Pinpoint the cell where the given text exists, returning its [X, Y] midpoint coordinate. 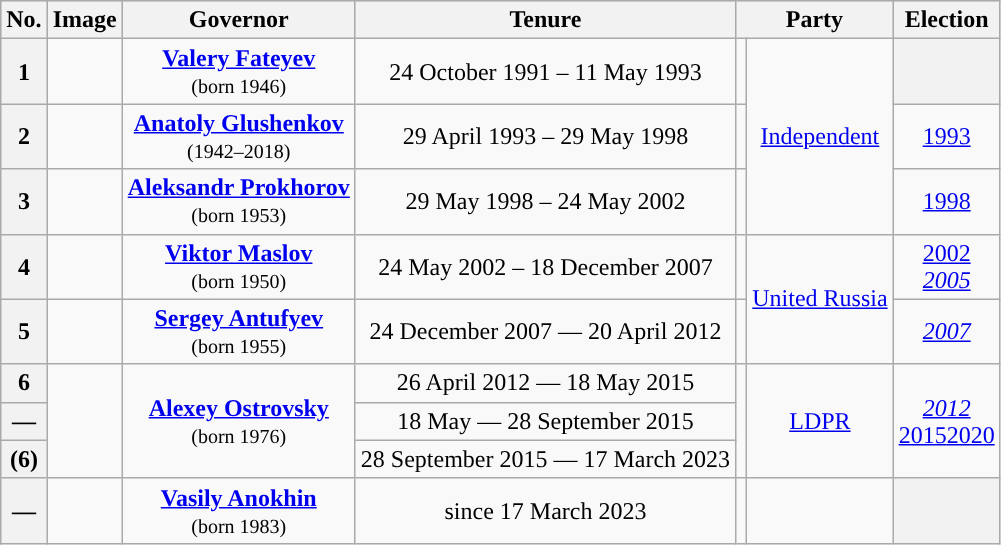
Anatoly Glushenkov(1942–2018) [238, 136]
2007 [946, 332]
Image [84, 20]
United Russia [820, 299]
29 April 1993 – 29 May 1998 [545, 136]
No. [24, 20]
Tenure [545, 20]
Election [946, 20]
Vasily Anokhin(born 1983) [238, 510]
3 [24, 202]
5 [24, 332]
Sergey Antufyev(born 1955) [238, 332]
20022005 [946, 266]
Party [814, 20]
18 May — 28 September 2015 [545, 421]
24 October 1991 – 11 May 1993 [545, 72]
Viktor Maslov(born 1950) [238, 266]
Independent [820, 136]
LDPR [820, 421]
(6) [24, 459]
4 [24, 266]
since 17 March 2023 [545, 510]
1993 [946, 136]
Aleksandr Prokhorov(born 1953) [238, 202]
24 May 2002 – 18 December 2007 [545, 266]
2 [24, 136]
201220152020 [946, 421]
1998 [946, 202]
26 April 2012 — 18 May 2015 [545, 383]
29 May 1998 – 24 May 2002 [545, 202]
24 December 2007 — 20 April 2012 [545, 332]
Valery Fateyev(born 1946) [238, 72]
Alexey Ostrovsky(born 1976) [238, 421]
28 September 2015 — 17 March 2023 [545, 459]
1 [24, 72]
Governor [238, 20]
6 [24, 383]
